Locate the cell with the specified text and output its (X, Y) center coordinate. 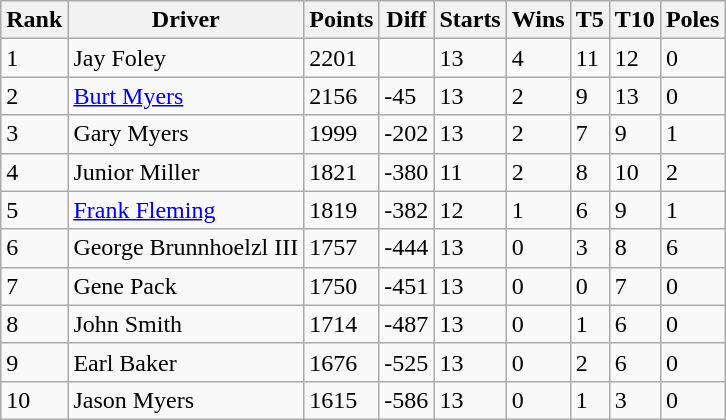
-202 (406, 134)
-451 (406, 286)
Junior Miller (186, 172)
1615 (342, 400)
1999 (342, 134)
-382 (406, 210)
1821 (342, 172)
1757 (342, 248)
1750 (342, 286)
1714 (342, 324)
Gene Pack (186, 286)
-586 (406, 400)
T10 (634, 20)
Gary Myers (186, 134)
-487 (406, 324)
-380 (406, 172)
Diff (406, 20)
George Brunnhoelzl III (186, 248)
Jason Myers (186, 400)
1676 (342, 362)
Jay Foley (186, 58)
John Smith (186, 324)
Starts (470, 20)
-45 (406, 96)
Points (342, 20)
Wins (538, 20)
T5 (590, 20)
5 (34, 210)
Rank (34, 20)
2156 (342, 96)
-444 (406, 248)
2201 (342, 58)
-525 (406, 362)
Poles (692, 20)
Earl Baker (186, 362)
1819 (342, 210)
Driver (186, 20)
Frank Fleming (186, 210)
Burt Myers (186, 96)
